Output the [x, y] coordinate of the center of the cell containing the given text.  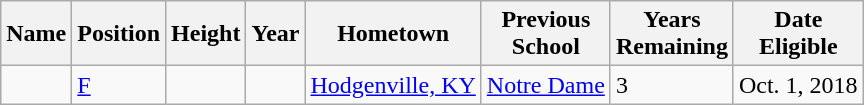
YearsRemaining [672, 34]
Name [36, 34]
F [119, 85]
Hometown [393, 34]
DateEligible [798, 34]
Year [276, 34]
Position [119, 34]
PreviousSchool [546, 34]
Hodgenville, KY [393, 85]
Height [206, 34]
Notre Dame [546, 85]
3 [672, 85]
Oct. 1, 2018 [798, 85]
